Locate the cell with the specified text and output its [x, y] center coordinate. 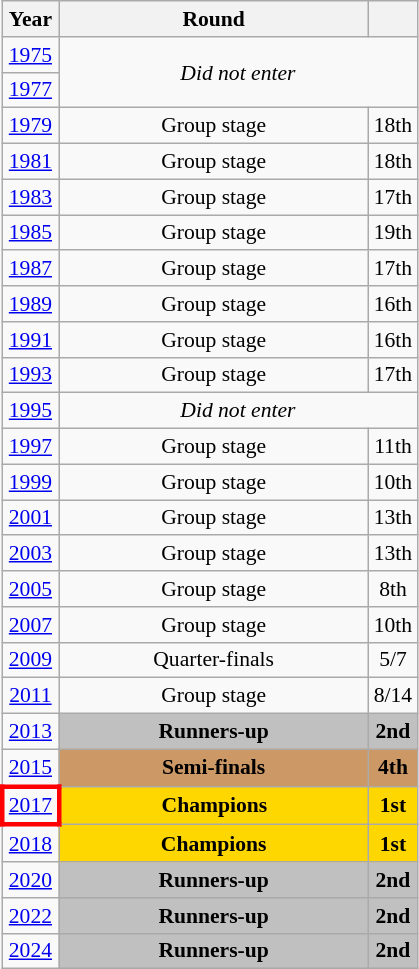
1983 [30, 197]
2022 [30, 916]
1979 [30, 126]
Round [214, 19]
2009 [30, 660]
Semi-finals [214, 768]
8th [394, 589]
2005 [30, 589]
2011 [30, 696]
2018 [30, 844]
4th [394, 768]
Quarter-finals [214, 660]
1997 [30, 447]
2001 [30, 518]
1977 [30, 90]
2024 [30, 951]
2020 [30, 880]
2017 [30, 806]
1991 [30, 340]
1999 [30, 482]
1985 [30, 233]
8/14 [394, 696]
1989 [30, 304]
2003 [30, 554]
2015 [30, 768]
1981 [30, 162]
11th [394, 447]
Year [30, 19]
2007 [30, 625]
1995 [30, 411]
1993 [30, 375]
5/7 [394, 660]
1975 [30, 55]
19th [394, 233]
2013 [30, 732]
1987 [30, 269]
